Extract the [x, y] coordinate from the center of the cell holding the provided text.  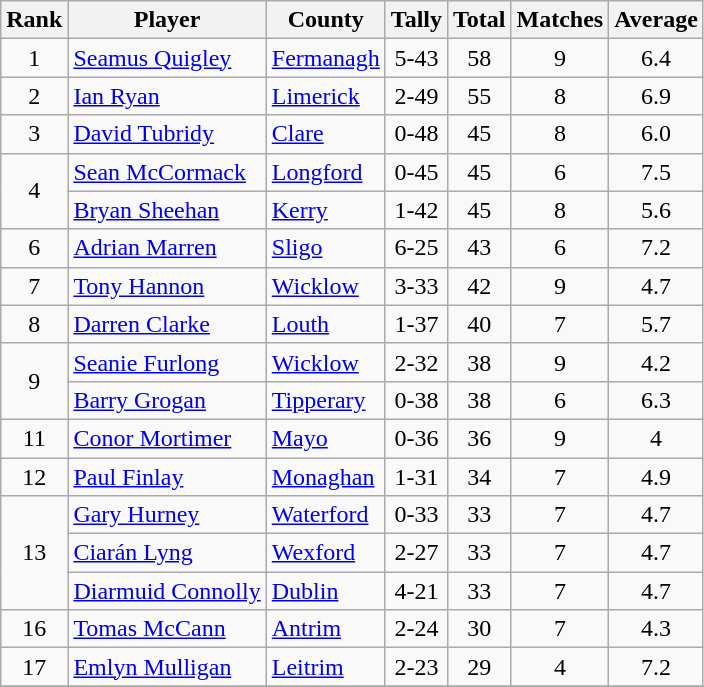
David Tubridy [167, 134]
Dublin [326, 591]
Tony Hannon [167, 286]
12 [34, 477]
4-21 [416, 591]
4.9 [656, 477]
3 [34, 134]
36 [479, 438]
Limerick [326, 96]
1-37 [416, 324]
6-25 [416, 248]
30 [479, 629]
Ian Ryan [167, 96]
Louth [326, 324]
0-48 [416, 134]
2-27 [416, 553]
3-33 [416, 286]
13 [34, 553]
5-43 [416, 58]
Adrian Marren [167, 248]
2-49 [416, 96]
0-38 [416, 400]
Kerry [326, 210]
Conor Mortimer [167, 438]
Antrim [326, 629]
5.6 [656, 210]
Waterford [326, 515]
16 [34, 629]
Gary Hurney [167, 515]
2-23 [416, 667]
Bryan Sheehan [167, 210]
Ciarán Lyng [167, 553]
58 [479, 58]
Diarmuid Connolly [167, 591]
Sligo [326, 248]
Average [656, 20]
17 [34, 667]
0-45 [416, 172]
Emlyn Mulligan [167, 667]
11 [34, 438]
6.0 [656, 134]
Barry Grogan [167, 400]
0-33 [416, 515]
Matches [560, 20]
1-42 [416, 210]
1-31 [416, 477]
6.9 [656, 96]
55 [479, 96]
2-32 [416, 362]
0-36 [416, 438]
2 [34, 96]
Seamus Quigley [167, 58]
Tomas McCann [167, 629]
Paul Finlay [167, 477]
5.7 [656, 324]
Rank [34, 20]
4.2 [656, 362]
Darren Clarke [167, 324]
29 [479, 667]
Seanie Furlong [167, 362]
Tally [416, 20]
7.5 [656, 172]
42 [479, 286]
6.4 [656, 58]
County [326, 20]
6.3 [656, 400]
34 [479, 477]
Sean McCormack [167, 172]
Total [479, 20]
Monaghan [326, 477]
Longford [326, 172]
40 [479, 324]
Tipperary [326, 400]
Mayo [326, 438]
43 [479, 248]
Wexford [326, 553]
Fermanagh [326, 58]
4.3 [656, 629]
2-24 [416, 629]
Player [167, 20]
Leitrim [326, 667]
1 [34, 58]
Clare [326, 134]
